Provide the (x, y) coordinate of the cell's center where the given text is located.  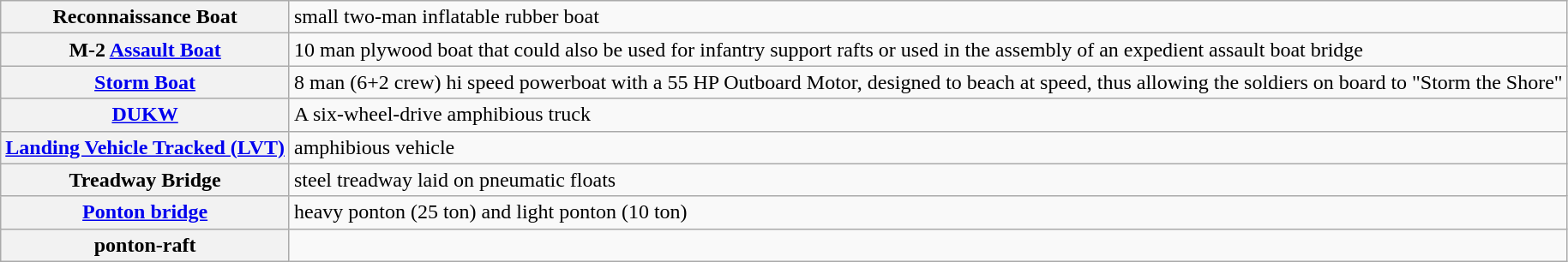
ponton-raft (146, 245)
Treadway Bridge (146, 180)
DUKW (146, 115)
steel treadway laid on pneumatic floats (928, 180)
Landing Vehicle Tracked (LVT) (146, 147)
Reconnaissance Boat (146, 17)
Ponton bridge (146, 212)
amphibious vehicle (928, 147)
A six-wheel-drive amphibious truck (928, 115)
10 man plywood boat that could also be used for infantry support rafts or used in the assembly of an expedient assault boat bridge (928, 50)
small two-man inflatable rubber boat (928, 17)
8 man (6+2 crew) hi speed powerboat with a 55 HP Outboard Motor, designed to beach at speed, thus allowing the soldiers on board to "Storm the Shore" (928, 82)
Storm Boat (146, 82)
M-2 Assault Boat (146, 50)
heavy ponton (25 ton) and light ponton (10 ton) (928, 212)
